Scan for the cell matching the given text and deliver its (x, y) coordinate at center. 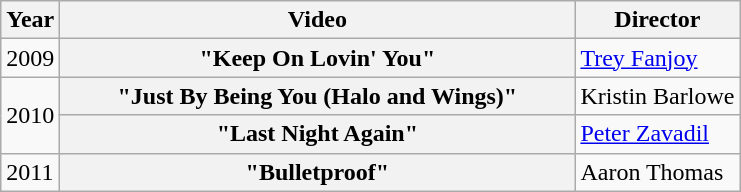
Trey Fanjoy (658, 58)
"Last Night Again" (318, 134)
Peter Zavadil (658, 134)
2011 (30, 172)
Aaron Thomas (658, 172)
Director (658, 20)
Video (318, 20)
2010 (30, 115)
Kristin Barlowe (658, 96)
"Just By Being You (Halo and Wings)" (318, 96)
"Keep On Lovin' You" (318, 58)
2009 (30, 58)
Year (30, 20)
"Bulletproof" (318, 172)
